Scan for the cell matching the given text and deliver its (X, Y) coordinate at center. 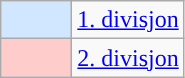
1. divisjon (128, 20)
2. divisjon (128, 58)
